Capture the cell that displays the provided text and extract its [X, Y] central coordinate. 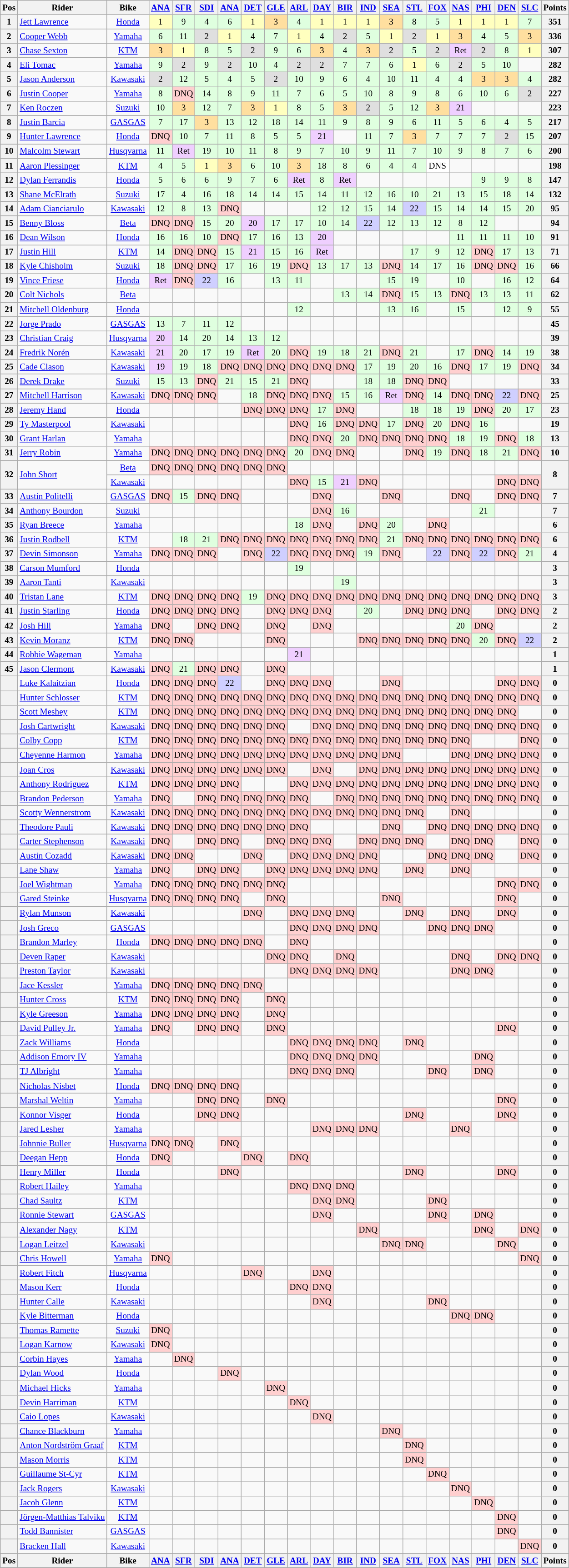
95 [555, 209]
198 [555, 166]
David Pulley Jr. [62, 1029]
29 [9, 424]
Todd Bannister [62, 1532]
Kyle Greeson [62, 1014]
Josh Cartwright [62, 727]
35 [9, 525]
Grant Harlan [62, 439]
Dean Wilson [62, 238]
200 [555, 151]
Corbin Hayes [62, 1359]
223 [555, 108]
217 [555, 123]
Joan Cros [62, 770]
Colby Copp [62, 741]
Austin Cozadd [62, 856]
Gared Steinke [62, 899]
Derek Drake [62, 381]
Jorge Prado [62, 324]
132 [555, 195]
Henry Miller [62, 1172]
Zack Williams [62, 1043]
66 [555, 266]
207 [555, 137]
Deven Raper [62, 957]
Dylan Ferrandis [62, 180]
Benny Bloss [62, 223]
Konnor Visger [62, 1115]
Tristan Lane [62, 597]
John Short [62, 474]
Austin Politelli [62, 496]
351 [555, 22]
Robbie Wageman [62, 654]
Malcolm Stewart [62, 151]
Logan Karnow [62, 1345]
Ronnie Stewart [62, 1215]
36 [9, 539]
71 [555, 252]
Jett Lawrence [62, 22]
Mason Kerr [62, 1288]
91 [555, 238]
Chad Saultz [62, 1201]
Dylan Wood [62, 1373]
Chris Howell [62, 1258]
Preston Taylor [62, 971]
Josh Greco [62, 928]
Joel Wightman [62, 885]
Lane Shaw [62, 870]
55 [555, 310]
Cooper Webb [62, 36]
Ken Roczen [62, 108]
Chance Blackburn [62, 1431]
Addison Emory IV [62, 1057]
DNS [438, 166]
Jared Lesher [62, 1129]
Jerry Robin [62, 453]
32 [9, 474]
Guillaume St-Cyr [62, 1474]
40 [9, 597]
Luke Kalaitzian [62, 684]
Jack Rogers [62, 1489]
Colt Nichols [62, 295]
Josh Hill [62, 626]
Cheyenne Harmon [62, 755]
Jason Clermont [62, 669]
Hunter Calle [62, 1302]
Devin Harriman [62, 1403]
Deegan Hepp [62, 1158]
Bracken Hall [62, 1546]
Robert Fitch [62, 1273]
Johnnie Buller [62, 1144]
43 [9, 640]
Jason Anderson [62, 80]
Thomas Ramette [62, 1330]
Carter Stephenson [62, 842]
Jörgen-Matthias Talviku [62, 1518]
Theodore Pauli [62, 827]
Hunter Schlosser [62, 698]
TJ Albright [62, 1072]
Caio Lopes [62, 1417]
Kyle Chisholm [62, 266]
Brandon Marley [62, 942]
Justin Cooper [62, 94]
307 [555, 50]
Anton Nordström Graaf [62, 1446]
Scott Meshey [62, 712]
Rylan Munson [62, 914]
Devin Simonson [62, 554]
Fredrik Norén [62, 353]
27 [9, 396]
Mitchell Harrison [62, 396]
31 [9, 453]
41 [9, 611]
62 [555, 295]
Chase Sexton [62, 50]
Jacob Glenn [62, 1503]
Kyle Bitterman [62, 1316]
Anthony Bourdon [62, 511]
Justin Hill [62, 252]
Aaron Plessinger [62, 166]
Carson Mumford [62, 569]
Ty Masterpool [62, 424]
Robert Hailey [62, 1187]
Cade Clason [62, 367]
Marshal Weltin [62, 1100]
Hunter Cross [62, 1000]
Christian Craig [62, 338]
37 [9, 554]
Jace Kessler [62, 985]
147 [555, 180]
Adam Cianciarulo [62, 209]
Vince Friese [62, 281]
28 [9, 410]
Brandon Pederson [62, 799]
Hunter Lawrence [62, 137]
Kevin Moranz [62, 640]
Nicholas Nisbet [62, 1086]
26 [9, 381]
Michael Hicks [62, 1388]
227 [555, 94]
Justin Barcia [62, 123]
Scotty Wennerstrom [62, 813]
30 [9, 439]
Mitchell Oldenburg [62, 310]
44 [9, 654]
Eli Tomac [62, 65]
Justin Starling [62, 611]
Jeremy Hand [62, 410]
64 [555, 281]
94 [555, 223]
Alexander Nagy [62, 1230]
Ryan Breece [62, 525]
42 [9, 626]
336 [555, 36]
Shane McElrath [62, 195]
Justin Rodbell [62, 539]
Mason Morris [62, 1460]
24 [9, 353]
Aaron Tanti [62, 583]
Anthony Rodriguez [62, 784]
Logan Leitzel [62, 1244]
